Capture the cell that displays the provided text and extract its [x, y] central coordinate. 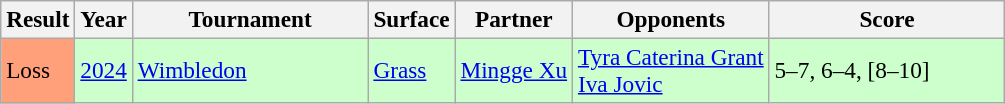
Tournament [250, 19]
Loss [38, 70]
Mingge Xu [514, 70]
Tyra Caterina Grant Iva Jovic [672, 70]
Grass [412, 70]
2024 [104, 70]
Year [104, 19]
Opponents [672, 19]
Wimbledon [250, 70]
Result [38, 19]
Score [887, 19]
5–7, 6–4, [8–10] [887, 70]
Partner [514, 19]
Surface [412, 19]
